Determine the [X, Y] coordinate at the center of the cell enclosing the given text.  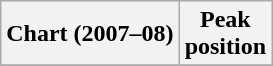
Peak position [225, 34]
Chart (2007–08) [90, 34]
